Search for the cell housing the specified text and yield its [x, y] center coordinate. 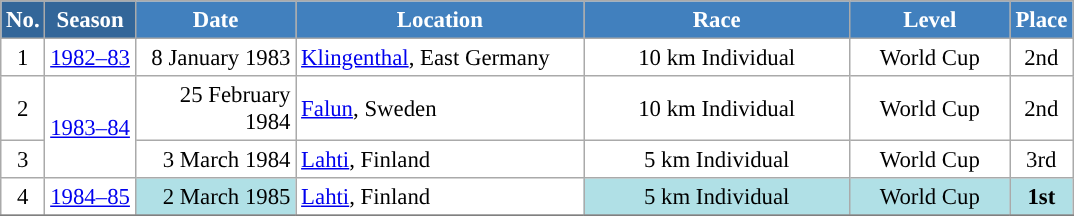
1982–83 [90, 58]
1st [1041, 197]
Race [717, 20]
1 [23, 58]
2 March 1985 [216, 197]
Klingenthal, East Germany [440, 58]
Level [930, 20]
1983–84 [90, 127]
Falun, Sweden [440, 108]
Place [1041, 20]
3 March 1984 [216, 160]
Season [90, 20]
3rd [1041, 160]
1984–85 [90, 197]
Date [216, 20]
Location [440, 20]
4 [23, 197]
2 [23, 108]
No. [23, 20]
3 [23, 160]
25 February 1984 [216, 108]
8 January 1983 [216, 58]
